Locate the cell with the specified text and output its [X, Y] center coordinate. 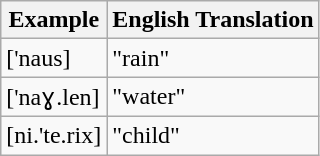
English Translation [213, 20]
"water" [213, 97]
"child" [213, 135]
Example [54, 20]
['naɣ.len] [54, 97]
[ni.'te.rix] [54, 135]
['naus] [54, 58]
"rain" [213, 58]
